Pinpoint the cell where the given text exists, returning its (X, Y) midpoint coordinate. 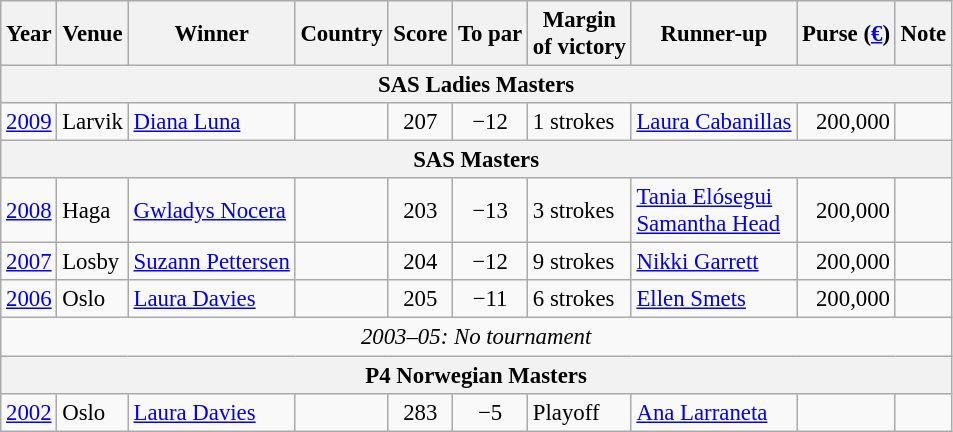
Venue (92, 34)
Diana Luna (212, 122)
Ellen Smets (714, 299)
2002 (29, 412)
P4 Norwegian Masters (476, 375)
6 strokes (580, 299)
Marginof victory (580, 34)
To par (490, 34)
9 strokes (580, 262)
283 (420, 412)
Runner-up (714, 34)
Playoff (580, 412)
−5 (490, 412)
Tania Elósegui Samantha Head (714, 210)
207 (420, 122)
204 (420, 262)
SAS Masters (476, 160)
2008 (29, 210)
Note (923, 34)
2006 (29, 299)
−13 (490, 210)
Larvik (92, 122)
Year (29, 34)
203 (420, 210)
Laura Cabanillas (714, 122)
Score (420, 34)
Suzann Pettersen (212, 262)
Purse (€) (846, 34)
Ana Larraneta (714, 412)
Haga (92, 210)
2007 (29, 262)
3 strokes (580, 210)
1 strokes (580, 122)
Losby (92, 262)
Nikki Garrett (714, 262)
205 (420, 299)
Gwladys Nocera (212, 210)
Winner (212, 34)
2009 (29, 122)
SAS Ladies Masters (476, 85)
2003–05: No tournament (476, 337)
−11 (490, 299)
Country (342, 34)
